Return the [x, y] coordinate for the center point of the cell that contains the specified text.  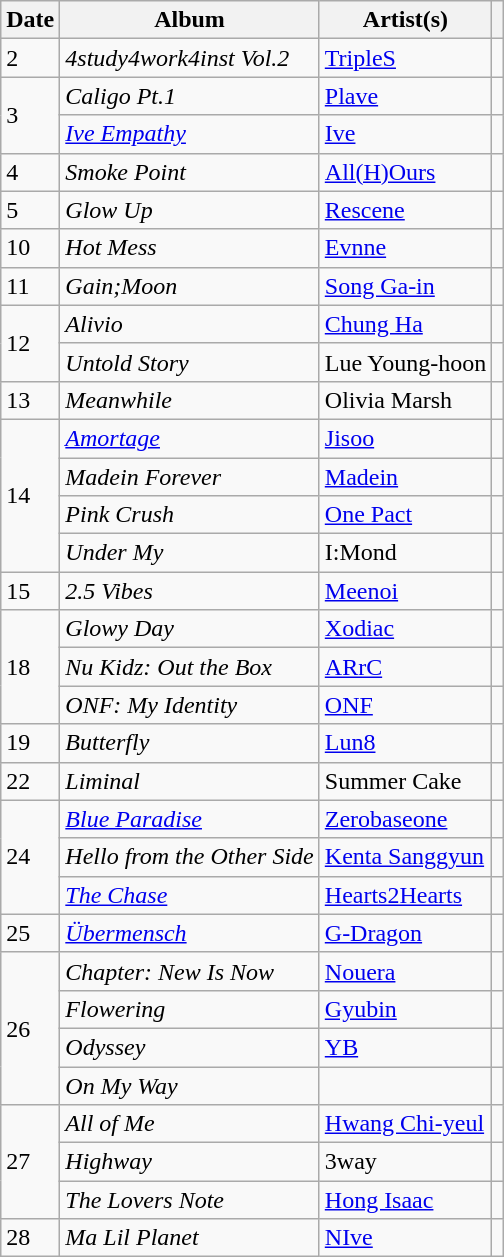
Liminal [190, 781]
NIve [405, 1238]
2.5 Vibes [190, 591]
Kenta Sanggyun [405, 857]
Plave [405, 96]
Untold Story [190, 362]
I:Mond [405, 553]
Amortage [190, 438]
10 [30, 248]
TripleS [405, 58]
Zerobaseone [405, 819]
Album [190, 20]
ARrC [405, 667]
Evnne [405, 248]
Song Ga-in [405, 286]
Flowering [190, 1009]
Rescene [405, 210]
Ma Lil Planet [190, 1238]
Nouera [405, 971]
Hearts2Hearts [405, 895]
Under My [190, 553]
Ive [405, 134]
12 [30, 343]
The Lovers Note [190, 1200]
Übermensch [190, 933]
YB [405, 1047]
4 [30, 172]
Jisoo [405, 438]
Chapter: New Is Now [190, 971]
Hot Mess [190, 248]
Alivio [190, 324]
3way [405, 1162]
Gyubin [405, 1009]
15 [30, 591]
Ive Empathy [190, 134]
4study4work4inst Vol.2 [190, 58]
ONF [405, 705]
Glow Up [190, 210]
13 [30, 400]
G-Dragon [405, 933]
Butterfly [190, 743]
18 [30, 667]
Highway [190, 1162]
Hello from the Other Side [190, 857]
28 [30, 1238]
Madein [405, 477]
3 [30, 115]
Date [30, 20]
Gain;Moon [190, 286]
Chung Ha [405, 324]
26 [30, 1028]
19 [30, 743]
The Chase [190, 895]
25 [30, 933]
Madein Forever [190, 477]
Caligo Pt.1 [190, 96]
11 [30, 286]
27 [30, 1162]
Blue Paradise [190, 819]
Smoke Point [190, 172]
24 [30, 857]
Meanwhile [190, 400]
2 [30, 58]
On My Way [190, 1085]
Nu Kidz: Out the Box [190, 667]
ONF: My Identity [190, 705]
Meenoi [405, 591]
Hong Isaac [405, 1200]
All(H)Ours [405, 172]
Olivia Marsh [405, 400]
All of Me [190, 1124]
5 [30, 210]
Summer Cake [405, 781]
Odyssey [190, 1047]
Glowy Day [190, 629]
Artist(s) [405, 20]
Lue Young-hoon [405, 362]
22 [30, 781]
Lun8 [405, 743]
One Pact [405, 515]
14 [30, 495]
Hwang Chi-yeul [405, 1124]
Pink Crush [190, 515]
Xodiac [405, 629]
